Provide the [X, Y] coordinate of the cell's center where the given text is located.  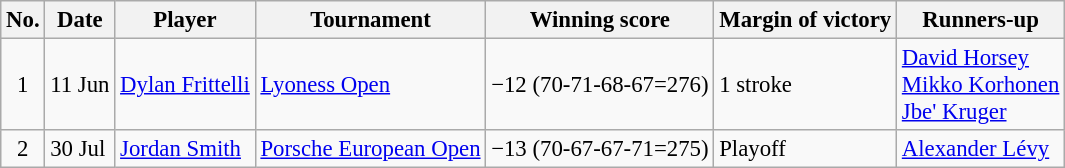
Alexander Lévy [981, 149]
30 Jul [80, 149]
Date [80, 20]
Winning score [600, 20]
1 [23, 85]
Margin of victory [806, 20]
Runners-up [981, 20]
2 [23, 149]
11 Jun [80, 85]
Playoff [806, 149]
Lyoness Open [370, 85]
1 stroke [806, 85]
David Horsey Mikko Korhonen Jbe' Kruger [981, 85]
Tournament [370, 20]
No. [23, 20]
Dylan Frittelli [185, 85]
−12 (70-71-68-67=276) [600, 85]
Jordan Smith [185, 149]
−13 (70-67-67-71=275) [600, 149]
Player [185, 20]
Porsche European Open [370, 149]
